Return [x, y] of the center of cell containing provided text 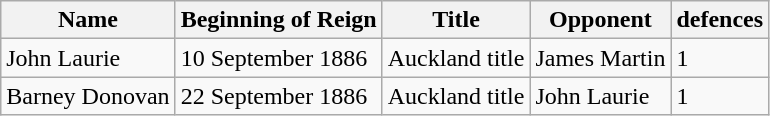
22 September 1886 [278, 96]
Beginning of Reign [278, 20]
James Martin [600, 58]
defences [720, 20]
Name [88, 20]
Title [456, 20]
10 September 1886 [278, 58]
Barney Donovan [88, 96]
Opponent [600, 20]
